Scan for the cell matching the given text and deliver its [x, y] coordinate at center. 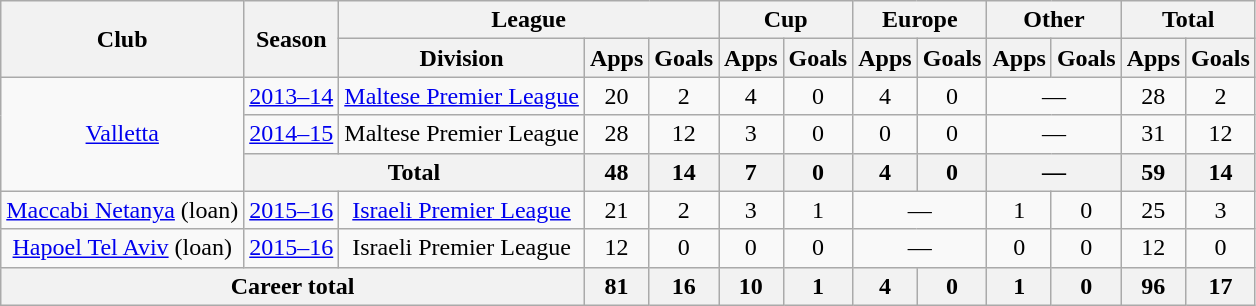
81 [616, 286]
Valletta [122, 134]
League [529, 20]
Club [122, 39]
Cup [786, 20]
16 [684, 286]
21 [616, 210]
7 [751, 172]
Division [462, 58]
10 [751, 286]
59 [1153, 172]
Maccabi Netanya (loan) [122, 210]
Career total [293, 286]
17 [1221, 286]
96 [1153, 286]
31 [1153, 134]
Hapoel Tel Aviv (loan) [122, 248]
Season [292, 39]
Other [1054, 20]
Europe [920, 20]
2014–15 [292, 134]
20 [616, 96]
48 [616, 172]
2013–14 [292, 96]
25 [1153, 210]
